Provide the (X, Y) coordinate of the cell's center where the given text is located.  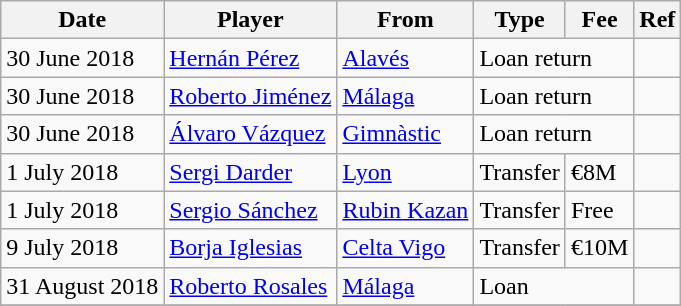
Roberto Rosales (250, 286)
€8M (599, 172)
Ref (658, 20)
Free (599, 210)
Hernán Pérez (250, 58)
Sergi Darder (250, 172)
Date (82, 20)
Player (250, 20)
31 August 2018 (82, 286)
Álvaro Vázquez (250, 134)
Sergio Sánchez (250, 210)
9 July 2018 (82, 248)
Fee (599, 20)
From (406, 20)
Lyon (406, 172)
Borja Iglesias (250, 248)
Loan (554, 286)
Gimnàstic (406, 134)
€10M (599, 248)
Rubin Kazan (406, 210)
Celta Vigo (406, 248)
Alavés (406, 58)
Type (520, 20)
Roberto Jiménez (250, 96)
